Locate the cell with the specified text and output its (x, y) center coordinate. 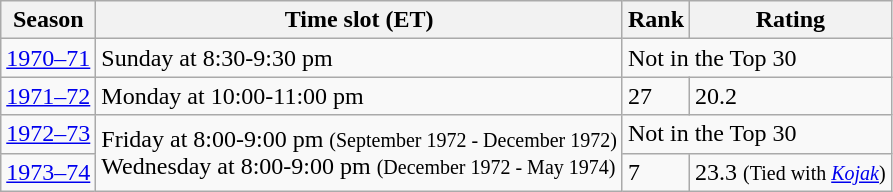
Rating (791, 20)
Friday at 8:00-9:00 pm (September 1972 - December 1972)Wednesday at 8:00-9:00 pm (December 1972 - May 1974) (360, 153)
Season (48, 20)
27 (656, 96)
23.3 (Tied with Kojak) (791, 172)
1970–71 (48, 58)
7 (656, 172)
Time slot (ET) (360, 20)
Sunday at 8:30-9:30 pm (360, 58)
1971–72 (48, 96)
20.2 (791, 96)
Monday at 10:00-11:00 pm (360, 96)
1973–74 (48, 172)
1972–73 (48, 134)
Rank (656, 20)
